Return the (X, Y) coordinate for the center point of the cell that contains the specified text.  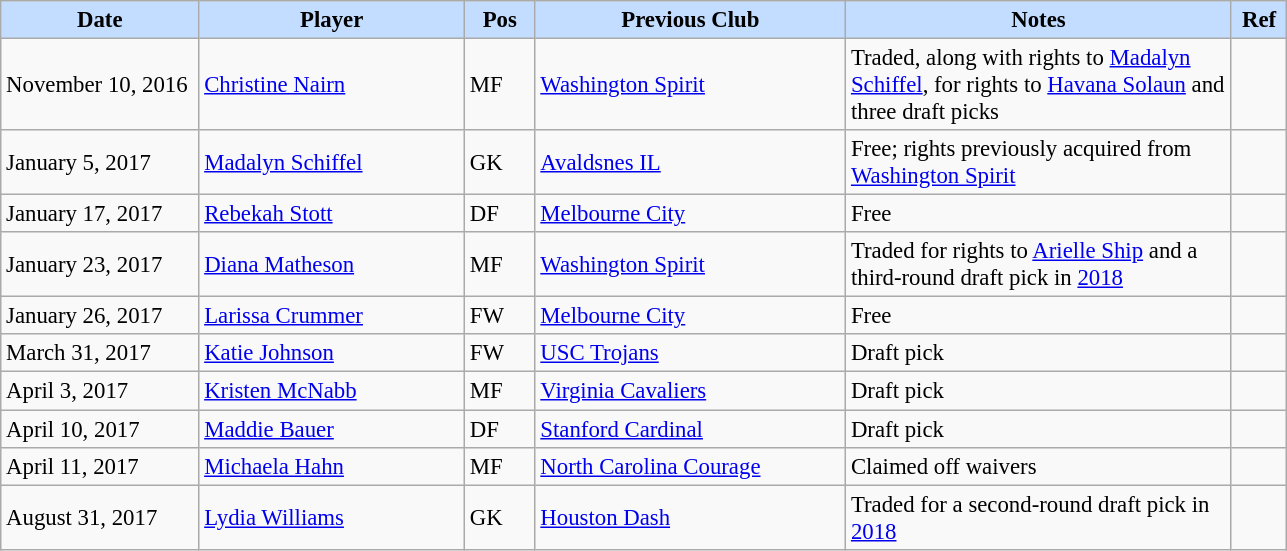
Pos (500, 20)
Traded for rights to Arielle Ship and a third-round draft pick in 2018 (1039, 264)
Houston Dash (690, 518)
Stanford Cardinal (690, 429)
January 26, 2017 (100, 316)
Virginia Cavaliers (690, 391)
Maddie Bauer (332, 429)
Claimed off waivers (1039, 466)
Larissa Crummer (332, 316)
North Carolina Courage (690, 466)
Madalyn Schiffel (332, 162)
USC Trojans (690, 353)
Avaldsnes IL (690, 162)
Traded for a second-round draft pick in 2018 (1039, 518)
Notes (1039, 20)
Previous Club (690, 20)
Date (100, 20)
Traded, along with rights to Madalyn Schiffel, for rights to Havana Solaun and three draft picks (1039, 85)
January 5, 2017 (100, 162)
Diana Matheson (332, 264)
April 10, 2017 (100, 429)
Ref (1259, 20)
January 17, 2017 (100, 214)
Katie Johnson (332, 353)
Kristen McNabb (332, 391)
Christine Nairn (332, 85)
April 11, 2017 (100, 466)
August 31, 2017 (100, 518)
March 31, 2017 (100, 353)
Lydia Williams (332, 518)
Player (332, 20)
Rebekah Stott (332, 214)
Free; rights previously acquired from Washington Spirit (1039, 162)
November 10, 2016 (100, 85)
Michaela Hahn (332, 466)
January 23, 2017 (100, 264)
April 3, 2017 (100, 391)
